Determine the (x, y) coordinate at the center of the cell enclosing the given text.  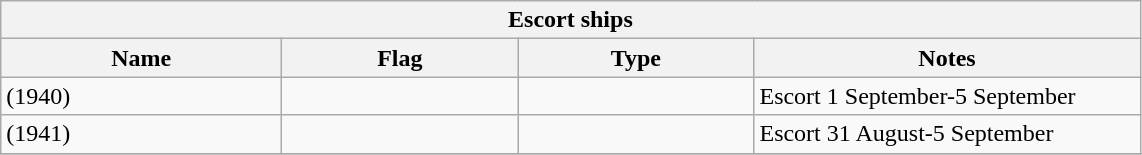
Flag (400, 58)
Escort ships (570, 20)
Name (142, 58)
(1941) (142, 134)
Escort 1 September-5 September (947, 96)
Type (636, 58)
(1940) (142, 96)
Notes (947, 58)
Escort 31 August-5 September (947, 134)
